Return the [X, Y] coordinate for the center point of the cell that contains the specified text.  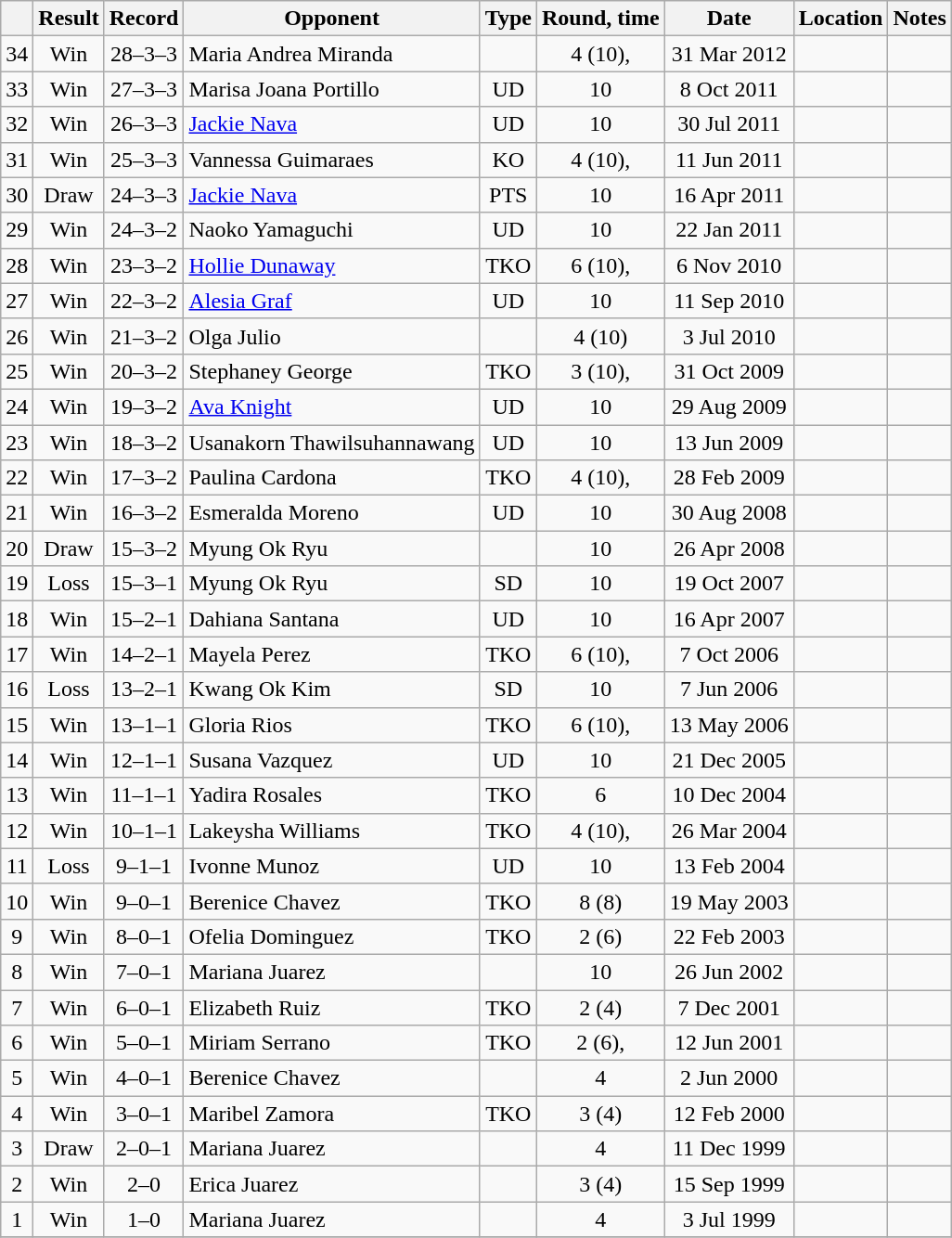
8 [17, 972]
Ava Knight [332, 406]
11 Jun 2011 [729, 160]
31 Oct 2009 [729, 371]
Stephaney George [332, 371]
7 Jun 2006 [729, 690]
8 Oct 2011 [729, 89]
13–1–1 [144, 725]
26 Apr 2008 [729, 548]
19 May 2003 [729, 901]
9–0–1 [144, 901]
KO [508, 160]
Vannessa Guimaraes [332, 160]
6–0–1 [144, 1007]
26 Jun 2002 [729, 972]
28 [17, 265]
Yadira Rosales [332, 795]
Erica Juarez [332, 1184]
22 Feb 2003 [729, 936]
19 Oct 2007 [729, 584]
21 [17, 513]
8–0–1 [144, 936]
16–3–2 [144, 513]
Marisa Joana Portillo [332, 89]
Elizabeth Ruiz [332, 1007]
2–0 [144, 1184]
24 [17, 406]
Maria Andrea Miranda [332, 54]
24–3–3 [144, 195]
Alesia Graf [332, 301]
11 Dec 1999 [729, 1149]
Dahiana Santana [332, 619]
Mayela Perez [332, 654]
30 Jul 2011 [729, 124]
Result [69, 19]
2–0–1 [144, 1149]
16 Apr 2011 [729, 195]
2 (6) [600, 936]
2 (6), [600, 1043]
18–3–2 [144, 443]
Ivonne Munoz [332, 866]
PTS [508, 195]
26 [17, 336]
23 [17, 443]
12 Jun 2001 [729, 1043]
20–3–2 [144, 371]
23–3–2 [144, 265]
Type [508, 19]
Maribel Zamora [332, 1114]
Notes [920, 19]
5–0–1 [144, 1043]
2 [17, 1184]
Round, time [600, 19]
17–3–2 [144, 478]
28 Feb 2009 [729, 478]
30 Aug 2008 [729, 513]
18 [17, 619]
15 Sep 1999 [729, 1184]
11 Sep 2010 [729, 301]
Kwang Ok Kim [332, 690]
Location [841, 19]
3 (10), [600, 371]
13 Jun 2009 [729, 443]
12 [17, 831]
11 [17, 866]
19–3–2 [144, 406]
25 [17, 371]
34 [17, 54]
Opponent [332, 19]
21 Dec 2005 [729, 760]
9 [17, 936]
Date [729, 19]
30 [17, 195]
14 [17, 760]
19 [17, 584]
21–3–2 [144, 336]
9–1–1 [144, 866]
1–0 [144, 1219]
12 Feb 2000 [729, 1114]
15–3–1 [144, 584]
6 Nov 2010 [729, 265]
3 Jul 2010 [729, 336]
1 [17, 1219]
11–1–1 [144, 795]
27 [17, 301]
15 [17, 725]
33 [17, 89]
22 [17, 478]
26–3–3 [144, 124]
Olga Julio [332, 336]
27–3–3 [144, 89]
32 [17, 124]
3–0–1 [144, 1114]
Paulina Cardona [332, 478]
10 Dec 2004 [729, 795]
29 Aug 2009 [729, 406]
Gloria Rios [332, 725]
Lakeysha Williams [332, 831]
2 (4) [600, 1007]
Record [144, 19]
Susana Vazquez [332, 760]
26 Mar 2004 [729, 831]
22–3–2 [144, 301]
2 Jun 2000 [729, 1078]
Usanakorn Thawilsuhannawang [332, 443]
25–3–3 [144, 160]
7 [17, 1007]
20 [17, 548]
31 Mar 2012 [729, 54]
16 Apr 2007 [729, 619]
14–2–1 [144, 654]
13–2–1 [144, 690]
Hollie Dunaway [332, 265]
16 [17, 690]
13 Feb 2004 [729, 866]
Ofelia Dominguez [332, 936]
5 [17, 1078]
28–3–3 [144, 54]
10–1–1 [144, 831]
29 [17, 230]
15–3–2 [144, 548]
15–2–1 [144, 619]
13 May 2006 [729, 725]
12–1–1 [144, 760]
31 [17, 160]
24–3–2 [144, 230]
7 Dec 2001 [729, 1007]
17 [17, 654]
22 Jan 2011 [729, 230]
4–0–1 [144, 1078]
7–0–1 [144, 972]
3 Jul 1999 [729, 1219]
Naoko Yamaguchi [332, 230]
13 [17, 795]
Esmeralda Moreno [332, 513]
8 (8) [600, 901]
3 [17, 1149]
4 (10) [600, 336]
7 Oct 2006 [729, 654]
Miriam Serrano [332, 1043]
